Locate the cell with the specified text and output its (X, Y) center coordinate. 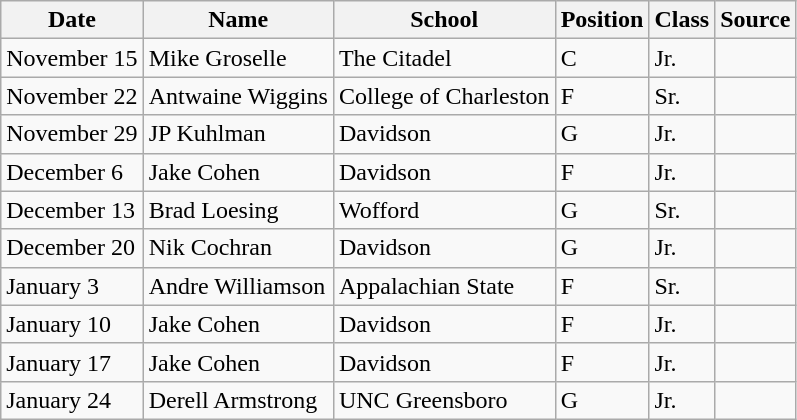
November 15 (72, 58)
Appalachian State (444, 286)
UNC Greensboro (444, 400)
Class (682, 20)
Date (72, 20)
Wofford (444, 210)
Name (238, 20)
School (444, 20)
Andre Williamson (238, 286)
College of Charleston (444, 96)
Antwaine Wiggins (238, 96)
January 17 (72, 362)
Mike Groselle (238, 58)
Derell Armstrong (238, 400)
Brad Loesing (238, 210)
C (602, 58)
JP Kuhlman (238, 134)
December 13 (72, 210)
January 24 (72, 400)
January 3 (72, 286)
November 22 (72, 96)
November 29 (72, 134)
Position (602, 20)
December 20 (72, 248)
Source (756, 20)
January 10 (72, 324)
Nik Cochran (238, 248)
December 6 (72, 172)
The Citadel (444, 58)
